Return (X, Y) of the center of cell containing provided text 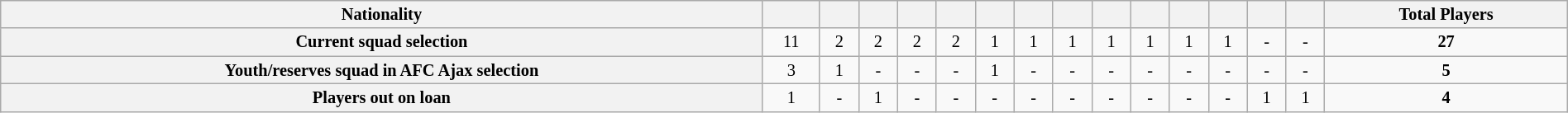
5 (1446, 70)
27 (1446, 42)
Nationality (382, 14)
3 (791, 70)
11 (791, 42)
Current squad selection (382, 42)
Players out on loan (382, 97)
Total Players (1446, 14)
4 (1446, 97)
Youth/reserves squad in AFC Ajax selection (382, 70)
